Determine the [X, Y] coordinate at the center of the cell enclosing the given text.  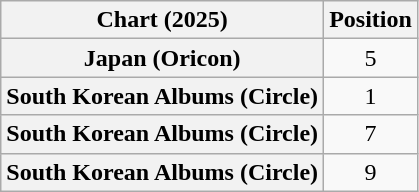
Chart (2025) [162, 20]
9 [371, 172]
Position [371, 20]
7 [371, 134]
1 [371, 96]
Japan (Oricon) [162, 58]
5 [371, 58]
